Find where the given text appears and provide that cell's center as (x, y) coordinate. 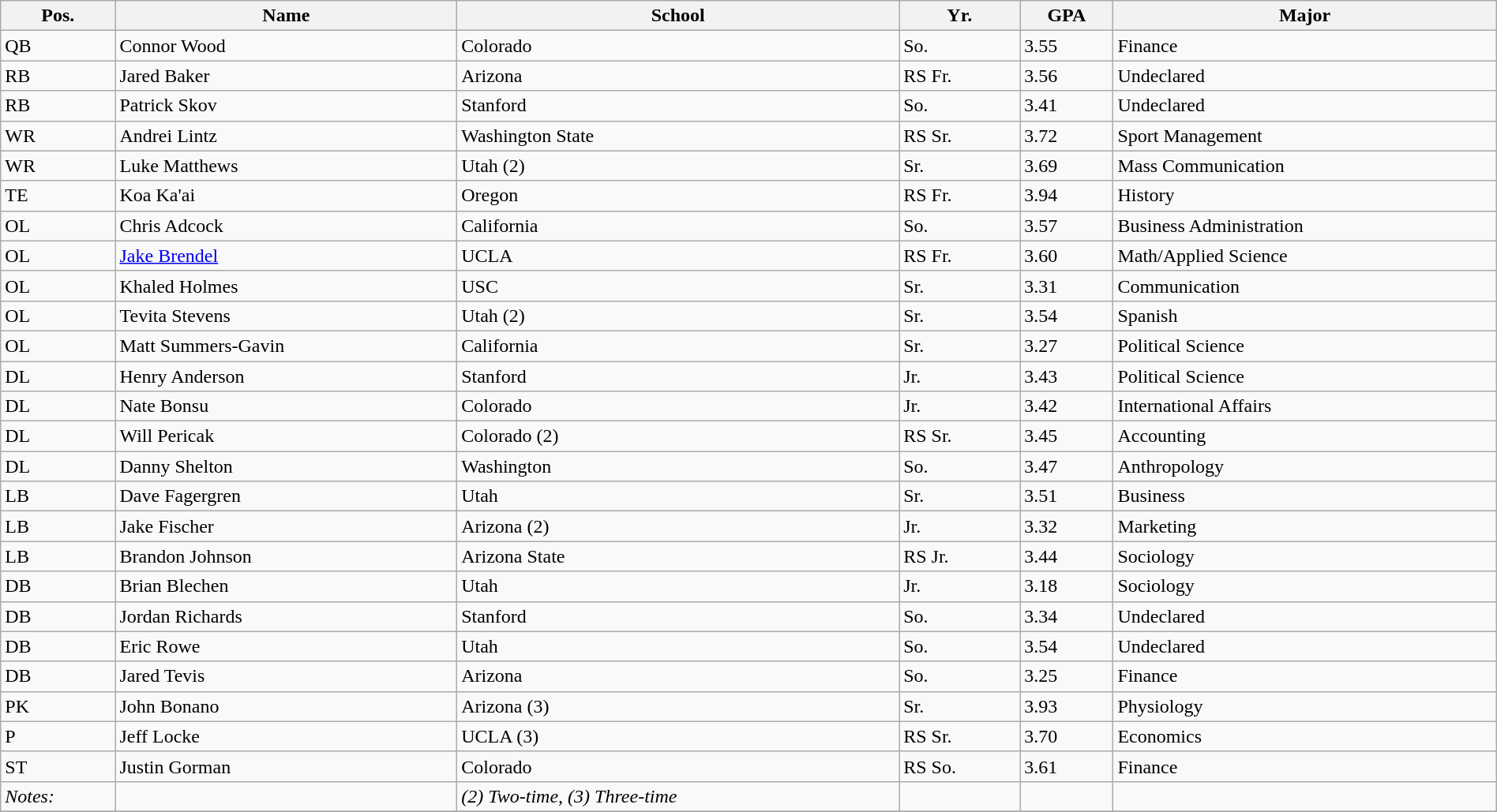
Jeff Locke (286, 736)
P (58, 736)
RS So. (960, 766)
Notes: (58, 796)
3.43 (1067, 376)
Luke Matthews (286, 166)
John Bonano (286, 706)
3.93 (1067, 706)
Math/Applied Science (1304, 256)
Henry Anderson (286, 376)
Jake Brendel (286, 256)
Patrick Skov (286, 106)
Andrei Lintz (286, 136)
Connor Wood (286, 46)
3.44 (1067, 556)
Jared Baker (286, 76)
ST (58, 766)
Anthropology (1304, 466)
Business Administration (1304, 226)
Spanish (1304, 316)
Pos. (58, 16)
3.18 (1067, 586)
Yr. (960, 16)
Economics (1304, 736)
3.69 (1067, 166)
Sport Management (1304, 136)
Eric Rowe (286, 646)
Matt Summers-Gavin (286, 346)
UCLA (3) (678, 736)
3.56 (1067, 76)
Justin Gorman (286, 766)
Accounting (1304, 436)
USC (678, 286)
3.94 (1067, 196)
International Affairs (1304, 406)
3.42 (1067, 406)
Chris Adcock (286, 226)
Brian Blechen (286, 586)
History (1304, 196)
Marketing (1304, 526)
Name (286, 16)
Dave Fagergren (286, 496)
3.32 (1067, 526)
3.51 (1067, 496)
PK (58, 706)
Oregon (678, 196)
Business (1304, 496)
3.47 (1067, 466)
3.25 (1067, 676)
UCLA (678, 256)
Washington (678, 466)
Jordan Richards (286, 616)
Arizona State (678, 556)
3.61 (1067, 766)
School (678, 16)
Koa Ka'ai (286, 196)
Jared Tevis (286, 676)
Mass Communication (1304, 166)
Colorado (2) (678, 436)
3.27 (1067, 346)
Khaled Holmes (286, 286)
3.31 (1067, 286)
3.55 (1067, 46)
3.45 (1067, 436)
(2) Two-time, (3) Three-time (678, 796)
Will Pericak (286, 436)
Danny Shelton (286, 466)
RS Jr. (960, 556)
3.57 (1067, 226)
Major (1304, 16)
Tevita Stevens (286, 316)
QB (58, 46)
Physiology (1304, 706)
Brandon Johnson (286, 556)
3.60 (1067, 256)
3.41 (1067, 106)
3.70 (1067, 736)
3.34 (1067, 616)
Washington State (678, 136)
Jake Fischer (286, 526)
Nate Bonsu (286, 406)
Arizona (2) (678, 526)
TE (58, 196)
3.72 (1067, 136)
Communication (1304, 286)
Arizona (3) (678, 706)
GPA (1067, 16)
